Return (X, Y) of the center of cell containing provided text 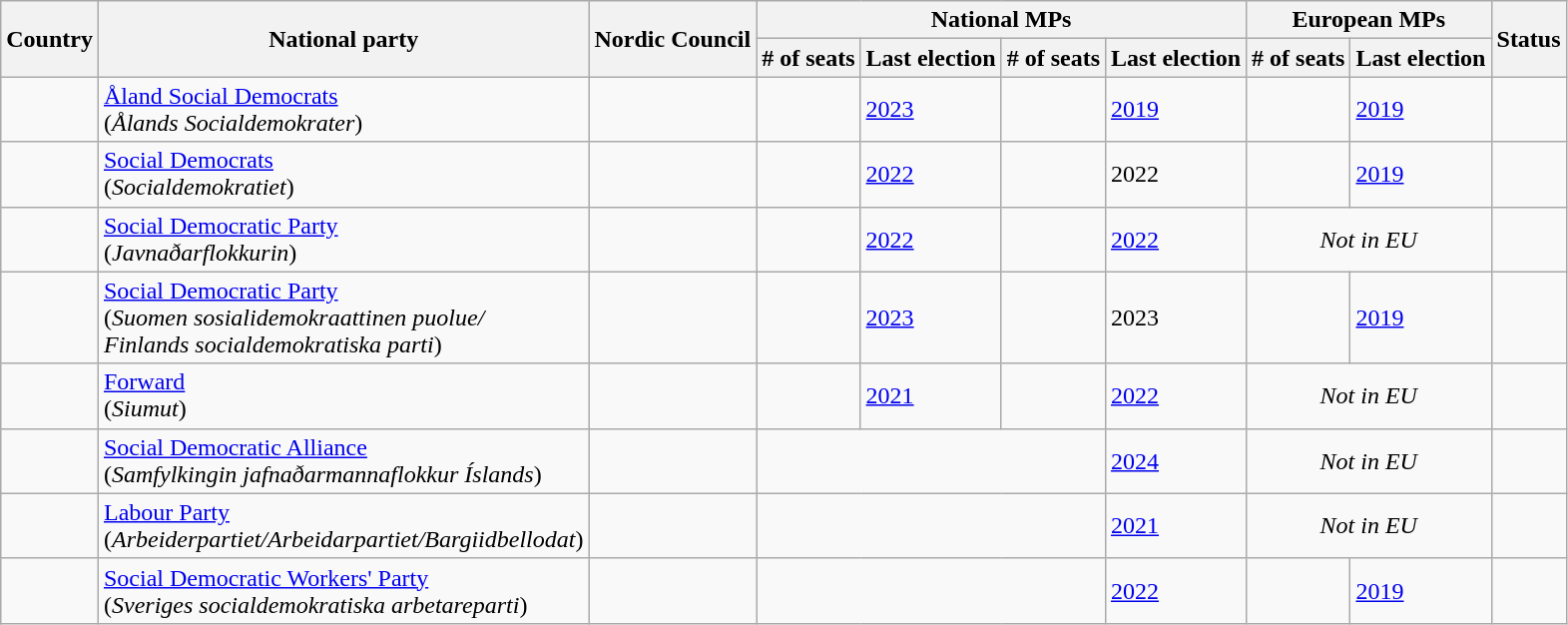
Social Democratic Workers' Party(Sveriges socialdemokratiska arbetareparti) (343, 591)
National MPs (1002, 20)
2024 (1176, 461)
Status (1529, 39)
Country (50, 39)
National party (343, 39)
Social Democratic Party(Javnaðarflokkurin) (343, 240)
Åland Social Democrats(Ålands Socialdemokrater) (343, 110)
Social Democrats(Socialdemokratiet) (343, 174)
Social Democratic Party(Suomen sosialidemokraattinen puolue/Finlands socialdemokratiska parti) (343, 317)
European MPs (1369, 20)
Social Democratic Alliance(Samfylkingin jafnaðarmannaflokkur Íslands) (343, 461)
Forward(Siumut) (343, 395)
Labour Party(Arbeiderpartiet/Arbeidarpartiet/Bargiidbellodat) (343, 525)
Nordic Council (673, 39)
